Output the (x, y) coordinate of the center of the cell containing the given text.  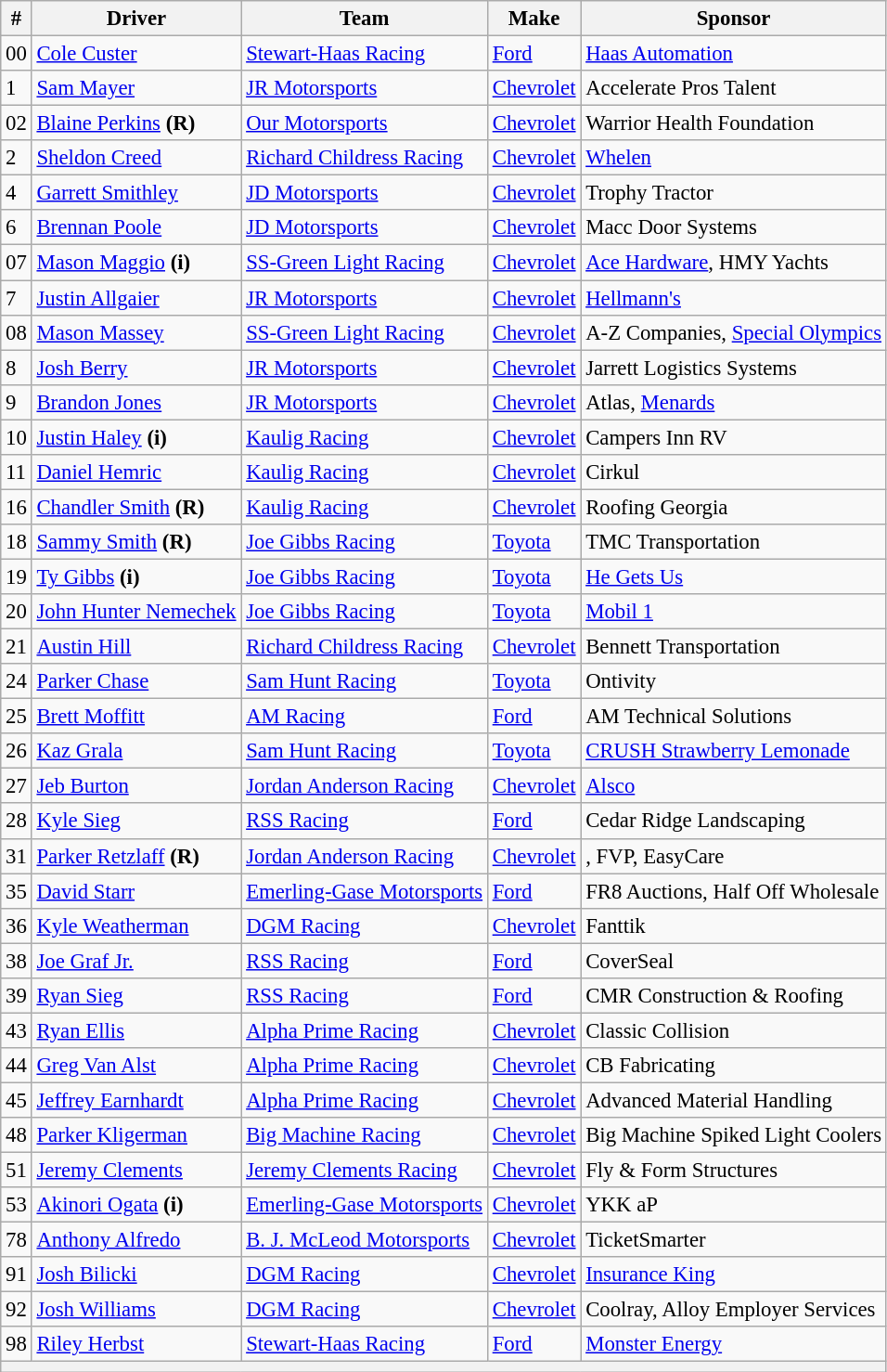
B. J. McLeod Motorsports (365, 1240)
A-Z Companies, Special Olympics (734, 332)
Sponsor (734, 19)
51 (17, 1171)
Whelen (734, 158)
16 (17, 507)
Anthony Alfredo (136, 1240)
Mason Massey (136, 332)
AM Racing (365, 717)
Justin Allgaier (136, 298)
AM Technical Solutions (734, 717)
Mobil 1 (734, 612)
Fanttik (734, 925)
Ty Gibbs (i) (136, 576)
Roofing Georgia (734, 507)
08 (17, 332)
Austin Hill (136, 647)
Warrior Health Foundation (734, 123)
98 (17, 1345)
Sammy Smith (R) (136, 542)
Josh Williams (136, 1310)
Parker Retzlaff (R) (136, 856)
Campers Inn RV (734, 437)
78 (17, 1240)
Monster Energy (734, 1345)
7 (17, 298)
91 (17, 1275)
Jeffrey Earnhardt (136, 1100)
Cirkul (734, 472)
00 (17, 54)
Brett Moffitt (136, 717)
Kyle Weatherman (136, 925)
Brennan Poole (136, 227)
27 (17, 786)
Coolray, Alloy Employer Services (734, 1310)
07 (17, 263)
45 (17, 1100)
53 (17, 1205)
Greg Van Alst (136, 1066)
28 (17, 822)
Josh Bilicki (136, 1275)
Jeremy Clements Racing (365, 1171)
21 (17, 647)
11 (17, 472)
Macc Door Systems (734, 227)
20 (17, 612)
Make (533, 19)
Josh Berry (136, 368)
25 (17, 717)
Driver (136, 19)
Big Machine Racing (365, 1135)
TMC Transportation (734, 542)
# (17, 19)
, FVP, EasyCare (734, 856)
24 (17, 681)
Sheldon Creed (136, 158)
Jeb Burton (136, 786)
CRUSH Strawberry Lemonade (734, 751)
Fly & Form Structures (734, 1171)
31 (17, 856)
Ryan Ellis (136, 1030)
02 (17, 123)
Garrett Smithley (136, 193)
36 (17, 925)
Ace Hardware, HMY Yachts (734, 263)
FR8 Auctions, Half Off Wholesale (734, 891)
4 (17, 193)
Sam Mayer (136, 88)
Ontivity (734, 681)
Cedar Ridge Landscaping (734, 822)
Alsco (734, 786)
48 (17, 1135)
Cole Custer (136, 54)
1 (17, 88)
Big Machine Spiked Light Coolers (734, 1135)
Accelerate Pros Talent (734, 88)
Hellmann's (734, 298)
Akinori Ogata (i) (136, 1205)
TicketSmarter (734, 1240)
92 (17, 1310)
Parker Kligerman (136, 1135)
He Gets Us (734, 576)
Jarrett Logistics Systems (734, 368)
Insurance King (734, 1275)
Blaine Perkins (R) (136, 123)
Chandler Smith (R) (136, 507)
Brandon Jones (136, 402)
Haas Automation (734, 54)
Joe Graf Jr. (136, 961)
19 (17, 576)
Kyle Sieg (136, 822)
6 (17, 227)
Bennett Transportation (734, 647)
8 (17, 368)
9 (17, 402)
Mason Maggio (i) (136, 263)
YKK aP (734, 1205)
Team (365, 19)
Atlas, Menards (734, 402)
CoverSeal (734, 961)
Parker Chase (136, 681)
38 (17, 961)
John Hunter Nemechek (136, 612)
39 (17, 996)
43 (17, 1030)
Trophy Tractor (734, 193)
2 (17, 158)
Riley Herbst (136, 1345)
Daniel Hemric (136, 472)
Jeremy Clements (136, 1171)
Our Motorsports (365, 123)
CB Fabricating (734, 1066)
Classic Collision (734, 1030)
10 (17, 437)
18 (17, 542)
Justin Haley (i) (136, 437)
26 (17, 751)
Kaz Grala (136, 751)
Advanced Material Handling (734, 1100)
CMR Construction & Roofing (734, 996)
44 (17, 1066)
35 (17, 891)
David Starr (136, 891)
Ryan Sieg (136, 996)
